Provide the (x, y) coordinate of the cell's center where the given text is located.  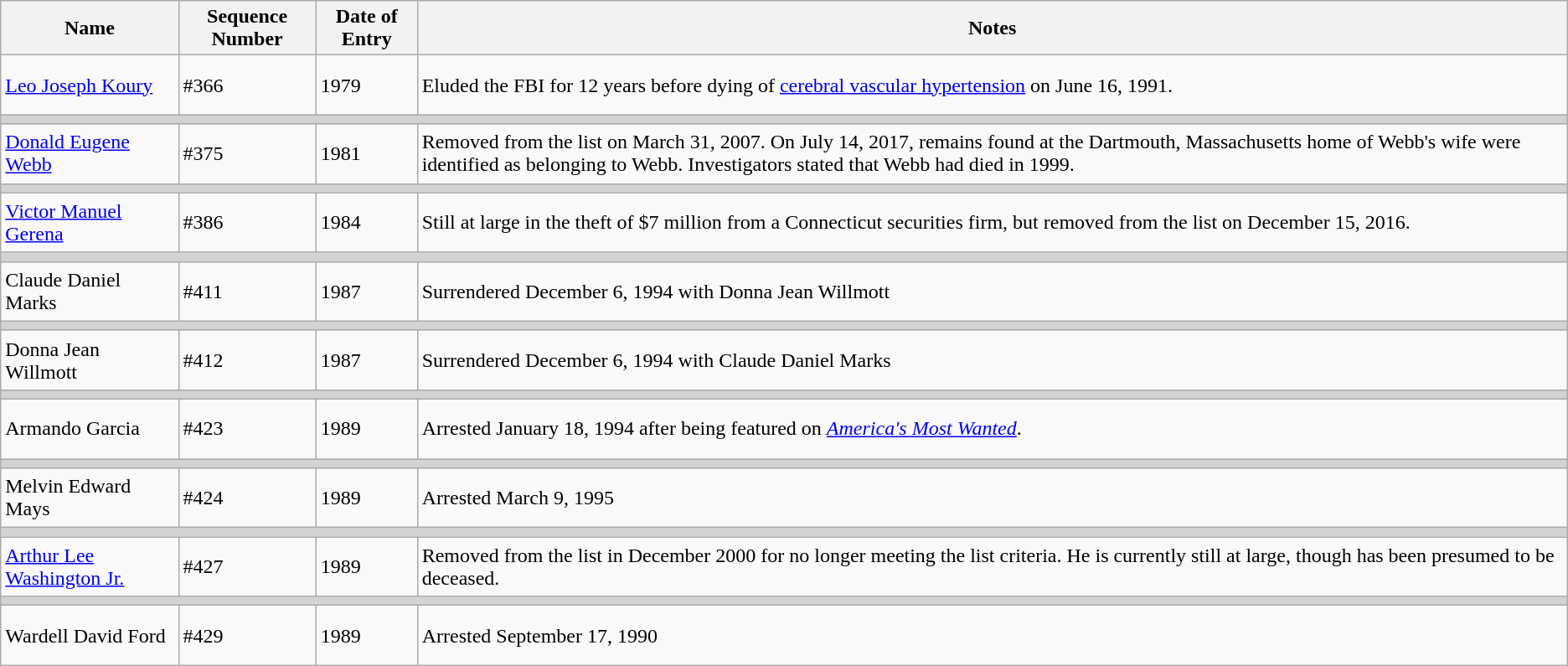
#366 (247, 85)
#429 (247, 635)
Surrendered December 6, 1994 with Donna Jean Willmott (992, 292)
1981 (367, 154)
#427 (247, 566)
Arrested March 9, 1995 (992, 498)
Donna Jean Willmott (90, 360)
Wardell David Ford (90, 635)
Armando Garcia (90, 429)
Victor Manuel Gerena (90, 223)
#424 (247, 498)
#412 (247, 360)
#423 (247, 429)
Name (90, 28)
Surrendered December 6, 1994 with Claude Daniel Marks (992, 360)
Arthur Lee Washington Jr. (90, 566)
1984 (367, 223)
Arrested January 18, 1994 after being featured on America's Most Wanted. (992, 429)
1979 (367, 85)
Eluded the FBI for 12 years before dying of cerebral vascular hypertension on June 16, 1991. (992, 85)
Leo Joseph Koury (90, 85)
Still at large in the theft of $7 million from a Connecticut securities firm, but removed from the list on December 15, 2016. (992, 223)
#375 (247, 154)
Notes (992, 28)
Sequence Number (247, 28)
Claude Daniel Marks (90, 292)
Donald Eugene Webb (90, 154)
Melvin Edward Mays (90, 498)
#411 (247, 292)
Arrested September 17, 1990 (992, 635)
Date of Entry (367, 28)
#386 (247, 223)
